Return [x, y] of the center of cell containing provided text 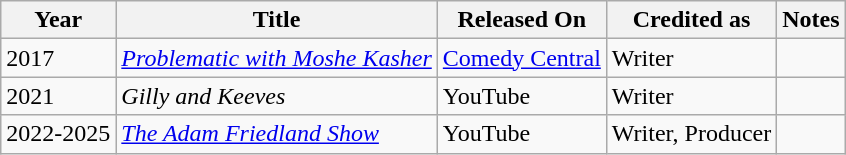
Year [58, 20]
The Adam Friedland Show [276, 134]
Problematic with Moshe Kasher [276, 58]
Released On [522, 20]
Credited as [691, 20]
2017 [58, 58]
Writer, Producer [691, 134]
2022-2025 [58, 134]
2021 [58, 96]
Notes [811, 20]
Title [276, 20]
Gilly and Keeves [276, 96]
Comedy Central [522, 58]
